Identify which cell holds the provided text, then report its (X, Y) central coordinate. 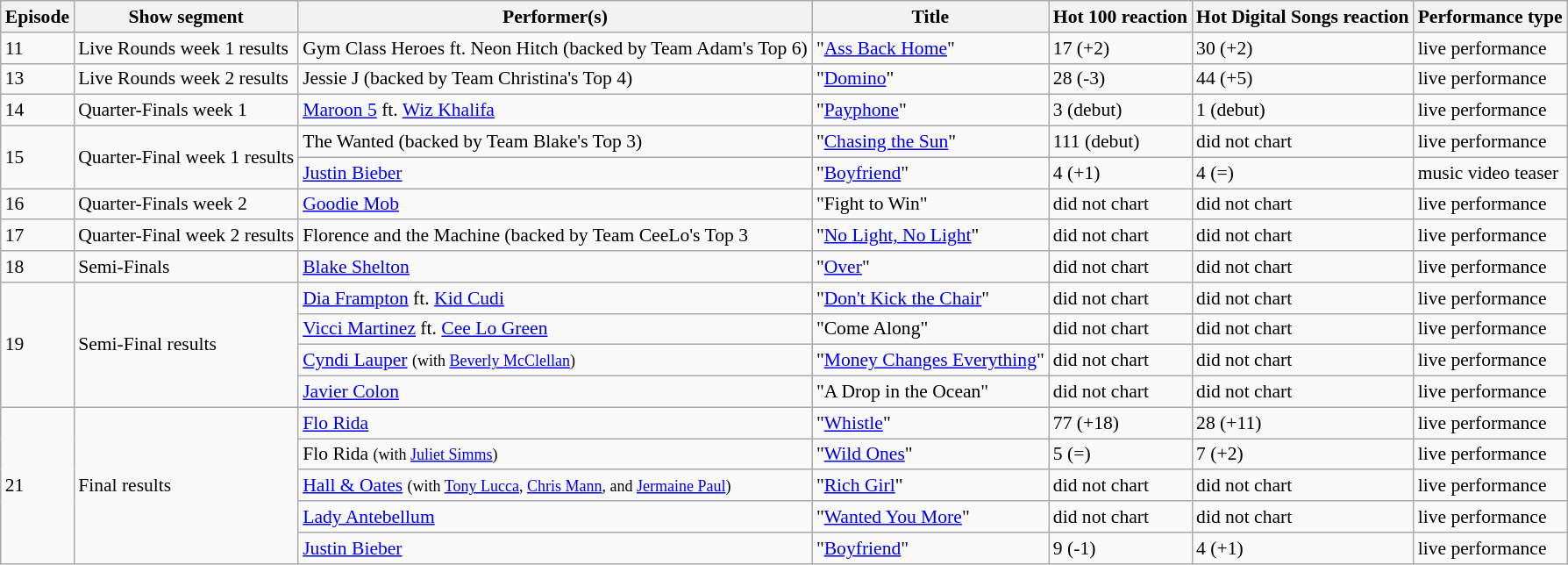
"Chasing the Sun" (930, 142)
Live Rounds week 2 results (186, 79)
Quarter-Finals week 1 (186, 111)
Episode (37, 17)
"Wanted You More" (930, 517)
Hot 100 reaction (1121, 17)
"Wild Ones" (930, 454)
"No Light, No Light" (930, 236)
"Don't Kick the Chair" (930, 298)
Goodie Mob (555, 204)
Gym Class Heroes ft. Neon Hitch (backed by Team Adam's Top 6) (555, 48)
Flo Rida (with Juliet Simms) (555, 454)
28 (+11) (1303, 423)
Live Rounds week 1 results (186, 48)
music video teaser (1491, 173)
4 (=) (1303, 173)
77 (+18) (1121, 423)
The Wanted (backed by Team Blake's Top 3) (555, 142)
111 (debut) (1121, 142)
Semi-Final results (186, 345)
Vicci Martinez ft. Cee Lo Green (555, 329)
Maroon 5 ft. Wiz Khalifa (555, 111)
Show segment (186, 17)
Title (930, 17)
13 (37, 79)
Hot Digital Songs reaction (1303, 17)
Lady Antebellum (555, 517)
"Come Along" (930, 329)
"Domino" (930, 79)
"Payphone" (930, 111)
Final results (186, 485)
Flo Rida (555, 423)
Cyndi Lauper (with Beverly McClellan) (555, 361)
1 (debut) (1303, 111)
Performer(s) (555, 17)
Quarter-Finals week 2 (186, 204)
3 (debut) (1121, 111)
Blake Shelton (555, 267)
Quarter-Final week 2 results (186, 236)
16 (37, 204)
11 (37, 48)
30 (+2) (1303, 48)
44 (+5) (1303, 79)
Jessie J (backed by Team Christina's Top 4) (555, 79)
17 (37, 236)
"Money Changes Everything" (930, 361)
15 (37, 158)
Semi-Finals (186, 267)
Performance type (1491, 17)
"Ass Back Home" (930, 48)
Florence and the Machine (backed by Team CeeLo's Top 3 (555, 236)
19 (37, 345)
"Fight to Win" (930, 204)
21 (37, 485)
14 (37, 111)
Quarter-Final week 1 results (186, 158)
17 (+2) (1121, 48)
9 (-1) (1121, 548)
18 (37, 267)
5 (=) (1121, 454)
"A Drop in the Ocean" (930, 392)
Javier Colon (555, 392)
"Rich Girl" (930, 486)
28 (-3) (1121, 79)
7 (+2) (1303, 454)
"Whistle" (930, 423)
"Over" (930, 267)
Dia Frampton ft. Kid Cudi (555, 298)
Hall & Oates (with Tony Lucca, Chris Mann, and Jermaine Paul) (555, 486)
